Return (x, y) of the center of cell containing provided text 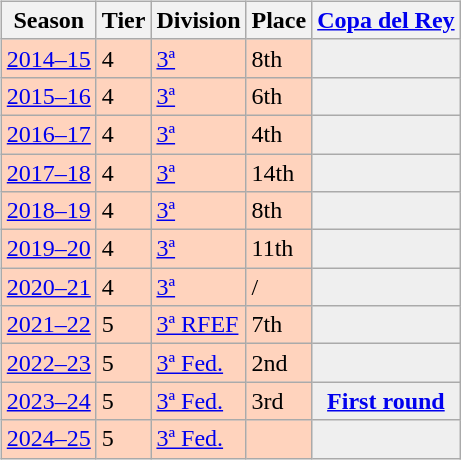
/ (279, 287)
Season (48, 20)
3ª RFEF (198, 325)
11th (279, 249)
Tier (124, 20)
2015–16 (48, 96)
7th (279, 325)
2017–18 (48, 173)
2018–19 (48, 211)
2024–25 (48, 439)
2021–22 (48, 325)
2022–23 (48, 363)
14th (279, 173)
2023–24 (48, 401)
2014–15 (48, 58)
2nd (279, 363)
First round (386, 401)
2016–17 (48, 134)
4th (279, 134)
2020–21 (48, 287)
Place (279, 20)
2019–20 (48, 249)
3rd (279, 401)
Division (198, 20)
6th (279, 96)
Copa del Rey (386, 20)
